Scan for the cell matching the given text and deliver its [x, y] coordinate at center. 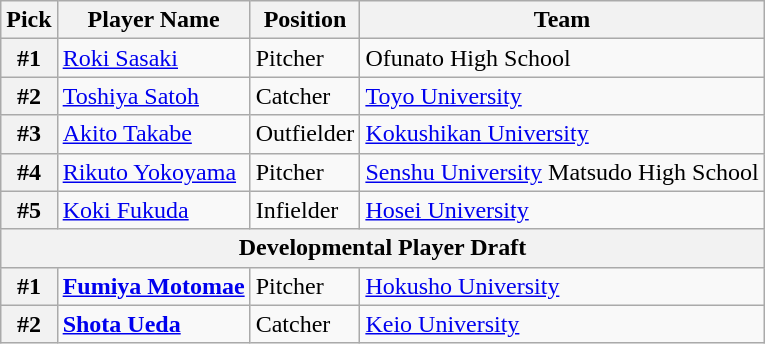
Position [305, 20]
#5 [29, 210]
Kokushikan University [562, 134]
Shota Ueda [154, 324]
Keio University [562, 324]
Hosei University [562, 210]
Ofunato High School [562, 58]
Fumiya Motomae [154, 286]
Hokusho University [562, 286]
#3 [29, 134]
Rikuto Yokoyama [154, 172]
Player Name [154, 20]
Developmental Player Draft [383, 248]
Pick [29, 20]
Akito Takabe [154, 134]
Roki Sasaki [154, 58]
#4 [29, 172]
Toyo University [562, 96]
Outfielder [305, 134]
Senshu University Matsudo High School [562, 172]
Team [562, 20]
Koki Fukuda [154, 210]
Toshiya Satoh [154, 96]
Infielder [305, 210]
